Output the [X, Y] coordinate of the center of the cell containing the given text.  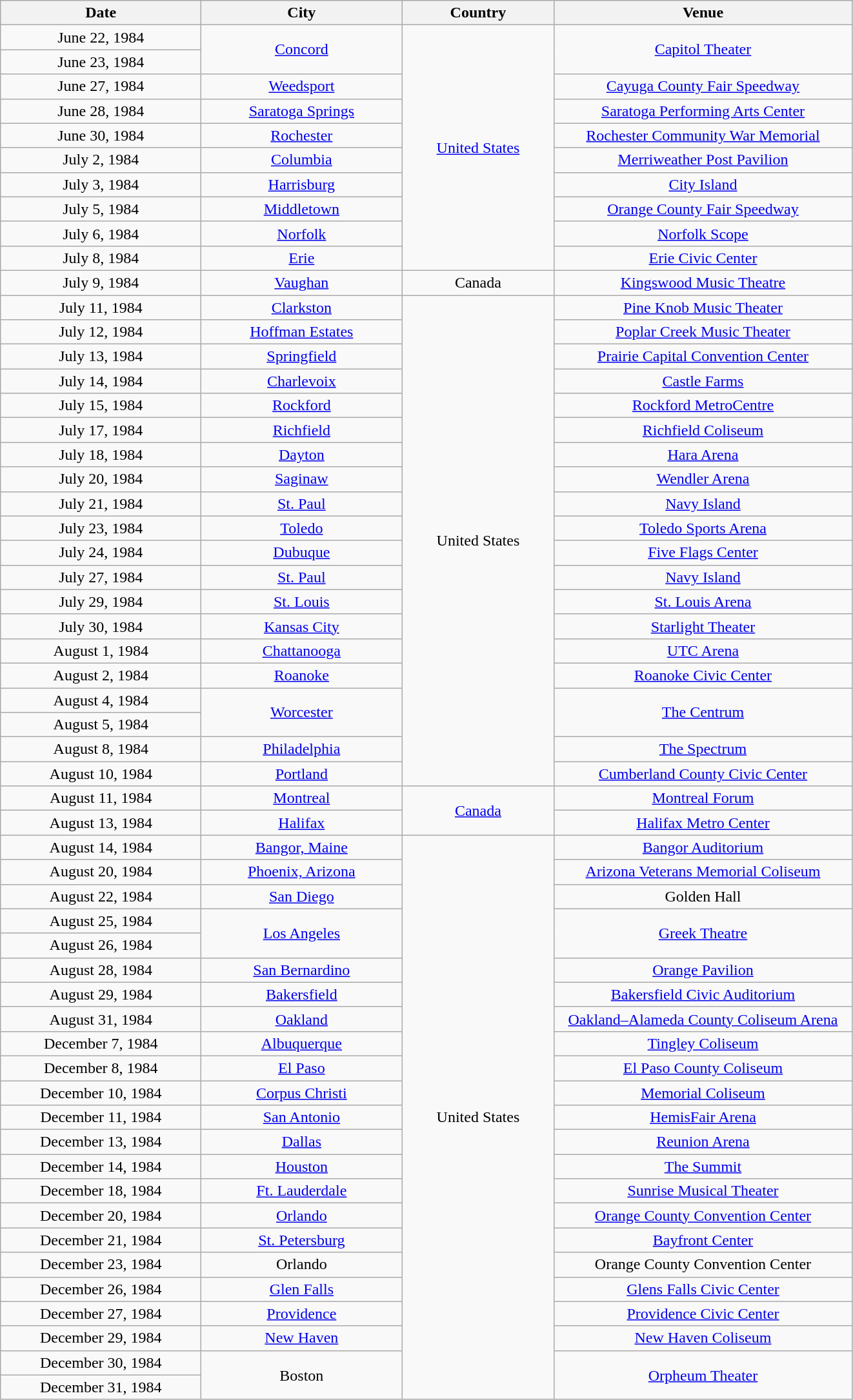
July 21, 1984 [101, 504]
Halifax [302, 823]
Golden Hall [703, 896]
Orange County Fair Speedway [703, 209]
Pine Knob Music Theater [703, 308]
Reunion Arena [703, 1142]
Columbia [302, 160]
Roanoke Civic Center [703, 675]
Albuquerque [302, 1043]
December 11, 1984 [101, 1118]
August 11, 1984 [101, 798]
August 25, 1984 [101, 921]
Rochester [302, 135]
HemisFair Arena [703, 1118]
June 22, 1984 [101, 37]
December 7, 1984 [101, 1043]
Greek Theatre [703, 933]
Dubuque [302, 553]
Clarkston [302, 308]
Norfolk Scope [703, 233]
Rockford MetroCentre [703, 406]
July 11, 1984 [101, 308]
Dayton [302, 455]
Philadelphia [302, 749]
December 23, 1984 [101, 1265]
August 4, 1984 [101, 700]
Glens Falls Civic Center [703, 1289]
August 8, 1984 [101, 749]
Bangor, Maine [302, 847]
Saratoga Springs [302, 111]
December 10, 1984 [101, 1093]
Glen Falls [302, 1289]
July 24, 1984 [101, 553]
August 28, 1984 [101, 970]
Los Angeles [302, 933]
Saginaw [302, 479]
August 10, 1984 [101, 774]
Kansas City [302, 626]
Arizona Veterans Memorial Coliseum [703, 872]
Venue [703, 13]
Middletown [302, 209]
The Centrum [703, 712]
Houston [302, 1167]
Harrisburg [302, 184]
Memorial Coliseum [703, 1093]
Springfield [302, 357]
Cayuga County Fair Speedway [703, 86]
July 12, 1984 [101, 332]
December 13, 1984 [101, 1142]
Bangor Auditorium [703, 847]
St. Petersburg [302, 1240]
Worcester [302, 712]
December 14, 1984 [101, 1167]
July 9, 1984 [101, 282]
Wendler Arena [703, 479]
Tingley Coliseum [703, 1043]
Oakland [302, 1019]
December 21, 1984 [101, 1240]
December 30, 1984 [101, 1363]
July 20, 1984 [101, 479]
August 14, 1984 [101, 847]
July 18, 1984 [101, 455]
August 29, 1984 [101, 994]
Country [478, 13]
August 2, 1984 [101, 675]
Halifax Metro Center [703, 823]
December 29, 1984 [101, 1338]
December 26, 1984 [101, 1289]
Bakersfield [302, 994]
July 3, 1984 [101, 184]
Castle Farms [703, 381]
Montreal [302, 798]
Corpus Christi [302, 1093]
June 23, 1984 [101, 62]
Cumberland County Civic Center [703, 774]
July 17, 1984 [101, 430]
City [302, 13]
Phoenix, Arizona [302, 872]
Toledo [302, 528]
St. Louis [302, 602]
August 26, 1984 [101, 945]
San Antonio [302, 1118]
July 29, 1984 [101, 602]
The Summit [703, 1167]
Hoffman Estates [302, 332]
El Paso County Coliseum [703, 1068]
Starlight Theater [703, 626]
Norfolk [302, 233]
July 15, 1984 [101, 406]
Orpheum Theater [703, 1375]
Vaughan [302, 282]
June 27, 1984 [101, 86]
Date [101, 13]
Hara Arena [703, 455]
Toledo Sports Arena [703, 528]
August 31, 1984 [101, 1019]
Concord [302, 50]
Bayfront Center [703, 1240]
December 8, 1984 [101, 1068]
July 13, 1984 [101, 357]
Orange Pavilion [703, 970]
Erie [302, 258]
San Diego [302, 896]
Erie Civic Center [703, 258]
December 31, 1984 [101, 1387]
July 8, 1984 [101, 258]
July 6, 1984 [101, 233]
Capitol Theater [703, 50]
Boston [302, 1375]
December 20, 1984 [101, 1216]
August 22, 1984 [101, 896]
Five Flags Center [703, 553]
Portland [302, 774]
August 20, 1984 [101, 872]
City Island [703, 184]
Roanoke [302, 675]
Providence [302, 1314]
Ft. Lauderdale [302, 1191]
Richfield [302, 430]
July 27, 1984 [101, 577]
New Haven Coliseum [703, 1338]
June 30, 1984 [101, 135]
Poplar Creek Music Theater [703, 332]
Prairie Capital Convention Center [703, 357]
July 14, 1984 [101, 381]
Chattanooga [302, 651]
Rockford [302, 406]
July 23, 1984 [101, 528]
December 27, 1984 [101, 1314]
El Paso [302, 1068]
Weedsport [302, 86]
Merriweather Post Pavilion [703, 160]
UTC Arena [703, 651]
July 5, 1984 [101, 209]
Montreal Forum [703, 798]
Oakland–Alameda County Coliseum Arena [703, 1019]
Rochester Community War Memorial [703, 135]
San Bernardino [302, 970]
The Spectrum [703, 749]
June 28, 1984 [101, 111]
Charlevoix [302, 381]
Saratoga Performing Arts Center [703, 111]
August 1, 1984 [101, 651]
July 2, 1984 [101, 160]
Providence Civic Center [703, 1314]
New Haven [302, 1338]
Kingswood Music Theatre [703, 282]
Sunrise Musical Theater [703, 1191]
St. Louis Arena [703, 602]
December 18, 1984 [101, 1191]
Richfield Coliseum [703, 430]
August 5, 1984 [101, 725]
Bakersfield Civic Auditorium [703, 994]
Dallas [302, 1142]
July 30, 1984 [101, 626]
August 13, 1984 [101, 823]
